Search for the cell housing the specified text and yield its [x, y] center coordinate. 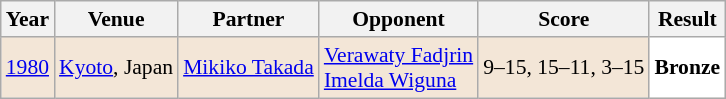
Verawaty Fadjrin Imelda Wiguna [398, 68]
1980 [28, 68]
Result [687, 19]
9–15, 15–11, 3–15 [564, 68]
Score [564, 19]
Bronze [687, 68]
Kyoto, Japan [116, 68]
Year [28, 19]
Partner [248, 19]
Opponent [398, 19]
Venue [116, 19]
Mikiko Takada [248, 68]
